For the text-containing cell, return its midpoint in (X, Y) coordinate format. 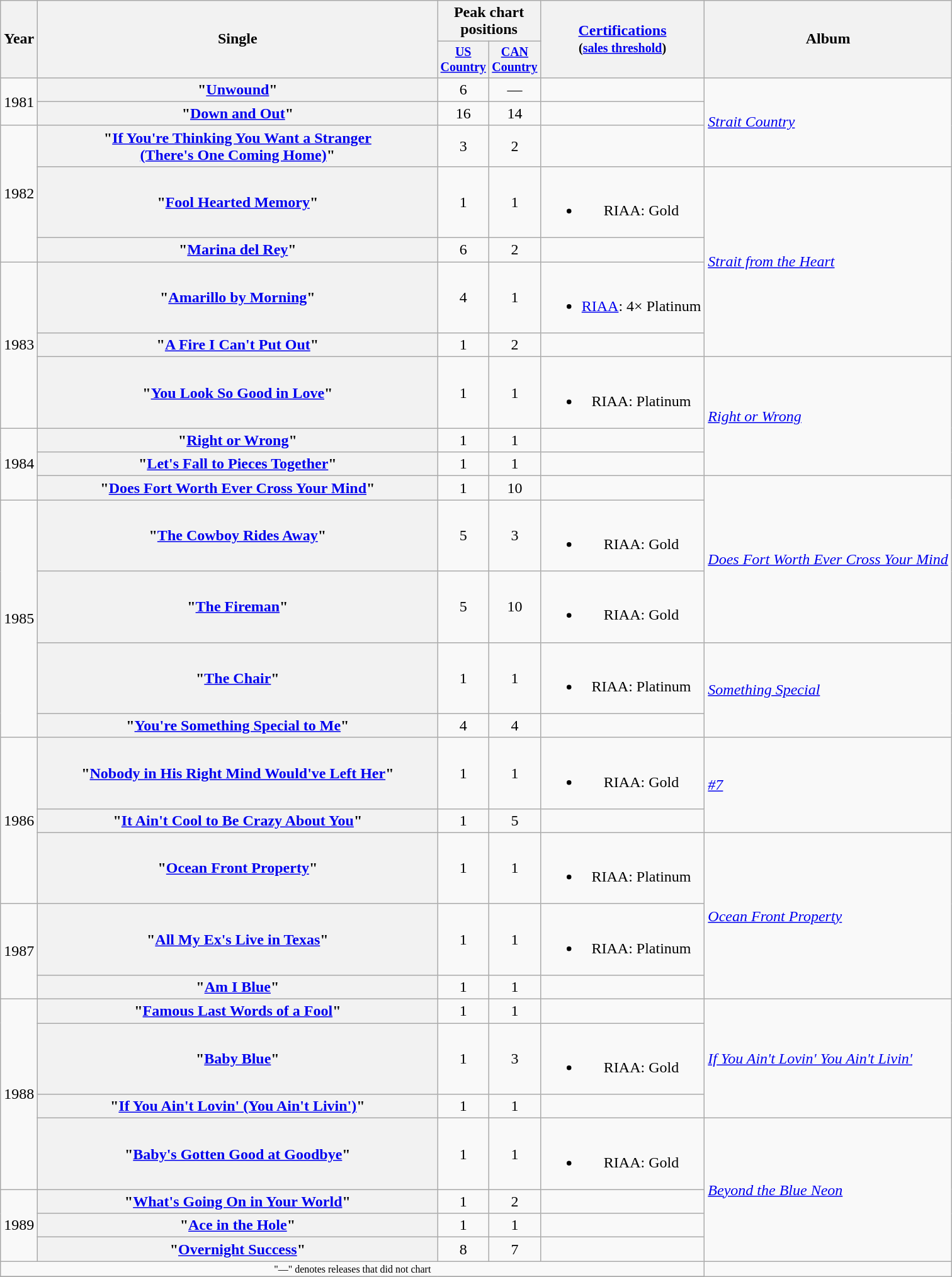
Year (19, 39)
"Down and Out" (238, 113)
"Overnight Success" (238, 1249)
"Fool Hearted Memory" (238, 201)
— (515, 89)
Peak chartpositions (489, 21)
"Does Fort Worth Ever Cross Your Mind" (238, 488)
Certifications(sales threshold) (622, 39)
RIAA: 4× Platinum (622, 297)
US Country (463, 59)
1982 (19, 193)
If You Ain't Lovin' You Ain't Livin' (828, 1059)
"Am I Blue" (238, 987)
"If You Ain't Lovin' (You Ain't Livin')" (238, 1106)
Ocean Front Property (828, 916)
1985 (19, 618)
Does Fort Worth Ever Cross Your Mind (828, 559)
"It Ain't Cool to Be Crazy About You" (238, 820)
Album (828, 39)
"Unwound" (238, 89)
#7 (828, 785)
"You're Something Special to Me" (238, 725)
"Marina del Rey" (238, 250)
1986 (19, 820)
"The Cowboy Rides Away" (238, 535)
"All My Ex's Live in Texas" (238, 939)
"Famous Last Words of a Fool" (238, 1011)
"Right or Wrong" (238, 440)
Single (238, 39)
"Nobody in His Right Mind Would've Left Her" (238, 773)
"Amarillo by Morning" (238, 297)
"A Fire I Can't Put Out" (238, 345)
1989 (19, 1225)
CAN Country (515, 59)
"The Fireman" (238, 607)
Something Special (828, 690)
"You Look So Good in Love" (238, 393)
"Baby's Gotten Good at Goodbye" (238, 1154)
1984 (19, 464)
"Baby Blue" (238, 1059)
14 (515, 113)
1983 (19, 345)
"Let's Fall to Pieces Together" (238, 464)
1988 (19, 1094)
Strait Country (828, 122)
7 (515, 1249)
"If You're Thinking You Want a Stranger(There's One Coming Home)" (238, 146)
"What's Going On in Your World" (238, 1201)
Strait from the Heart (828, 261)
"Ocean Front Property" (238, 868)
Right or Wrong (828, 417)
1987 (19, 951)
"Ace in the Hole" (238, 1225)
8 (463, 1249)
16 (463, 113)
Beyond the Blue Neon (828, 1190)
1981 (19, 101)
"—" denotes releases that did not chart (353, 1269)
"The Chair" (238, 678)
